Locate the cell with the specified text and output its (X, Y) center coordinate. 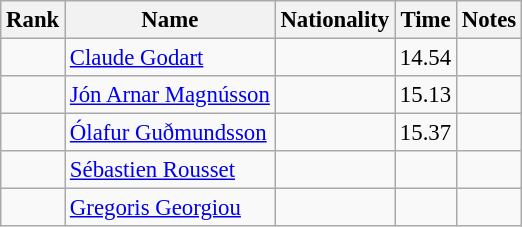
Claude Godart (170, 58)
14.54 (426, 58)
Time (426, 20)
Notes (488, 20)
Name (170, 20)
Gregoris Georgiou (170, 208)
Jón Arnar Magnússon (170, 95)
Nationality (334, 20)
Sébastien Rousset (170, 170)
Ólafur Guðmundsson (170, 133)
Rank (33, 20)
15.13 (426, 95)
15.37 (426, 133)
